Scan for the cell matching the given text and deliver its (x, y) coordinate at center. 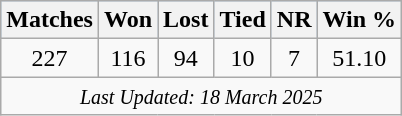
NR (294, 20)
Win % (360, 20)
Matches (50, 20)
10 (242, 58)
Lost (186, 20)
Tied (242, 20)
51.10 (360, 58)
Last Updated: 18 March 2025 (202, 96)
Won (128, 20)
116 (128, 58)
7 (294, 58)
94 (186, 58)
227 (50, 58)
